Detect which cell encompasses the target text, then output its (x, y) center coordinate. 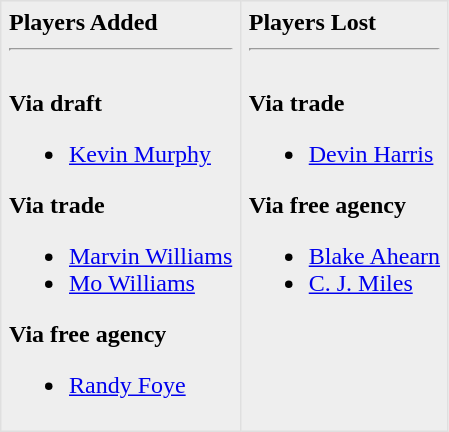
Players Added Via draftKevin MurphyVia tradeMarvin WilliamsMo WilliamsVia free agencyRandy Foye (121, 216)
Players Lost Via tradeDevin HarrisVia free agencyBlake AhearnC. J. Miles (344, 216)
